For the text-containing cell, return its midpoint in [x, y] coordinate format. 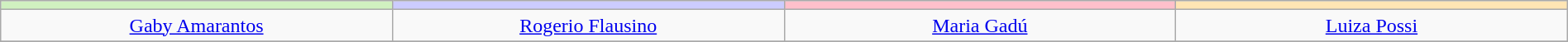
Maria Gadú [980, 26]
Gaby Amarantos [197, 26]
Luiza Possi [1372, 26]
Rogerio Flausino [588, 26]
